Identify which cell holds the provided text, then report its [x, y] central coordinate. 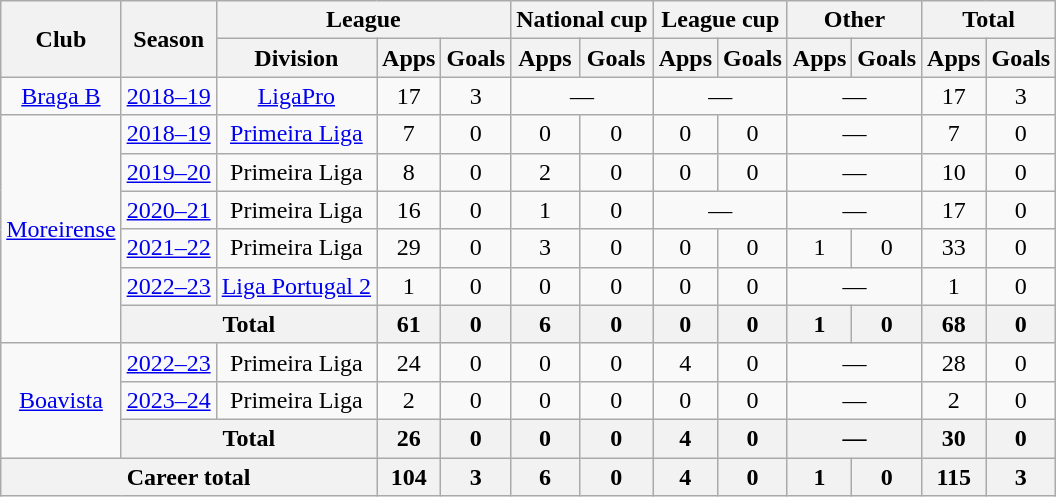
Boavista [61, 400]
68 [954, 324]
10 [954, 172]
2020–21 [168, 210]
League [364, 20]
Other [854, 20]
104 [409, 477]
2021–22 [168, 248]
LigaPro [296, 96]
24 [409, 362]
Club [61, 39]
115 [954, 477]
Division [296, 58]
Moreirense [61, 229]
28 [954, 362]
League cup [720, 20]
26 [409, 438]
8 [409, 172]
National cup [582, 20]
Career total [189, 477]
Season [168, 39]
2019–20 [168, 172]
Braga B [61, 96]
29 [409, 248]
33 [954, 248]
Liga Portugal 2 [296, 286]
30 [954, 438]
61 [409, 324]
16 [409, 210]
2023–24 [168, 400]
